Provide the (x, y) coordinate of the cell's center where the given text is located.  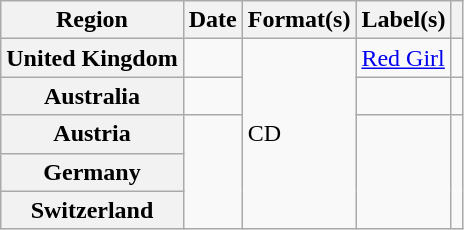
Date (212, 20)
Red Girl (404, 58)
Label(s) (404, 20)
Germany (92, 172)
Format(s) (299, 20)
United Kingdom (92, 58)
Australia (92, 96)
Austria (92, 134)
CD (299, 134)
Region (92, 20)
Switzerland (92, 210)
